Pinpoint the cell where the given text exists, returning its [x, y] midpoint coordinate. 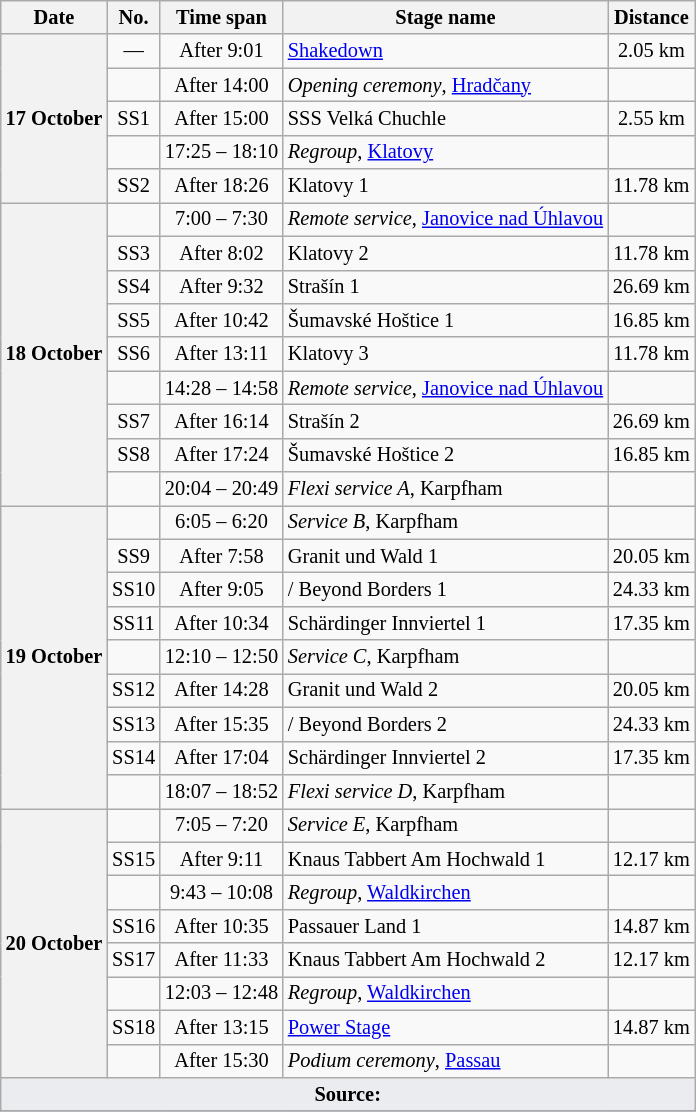
Klatovy 1 [446, 186]
20 October [54, 942]
17 October [54, 118]
SS3 [134, 253]
Power Stage [446, 1027]
Strašín 1 [446, 287]
Date [54, 17]
Schärdinger Innviertel 2 [446, 758]
SS18 [134, 1027]
After 15:30 [222, 1061]
17:25 – 18:10 [222, 152]
/ Beyond Borders 1 [446, 589]
After 14:28 [222, 690]
Source: [348, 1094]
20:04 – 20:49 [222, 489]
After 15:35 [222, 724]
SS13 [134, 724]
SS8 [134, 455]
— [134, 51]
SS15 [134, 859]
SS6 [134, 354]
Klatovy 3 [446, 354]
SS7 [134, 421]
6:05 – 6:20 [222, 522]
Time span [222, 17]
Podium ceremony, Passau [446, 1061]
After 17:04 [222, 758]
Regroup, Klatovy [446, 152]
Flexi service A, Karpfham [446, 489]
Granit und Wald 2 [446, 690]
Flexi service D, Karpfham [446, 791]
After 9:32 [222, 287]
After 9:05 [222, 589]
2.05 km [652, 51]
Šumavské Hoštice 2 [446, 455]
Strašín 2 [446, 421]
After 10:42 [222, 320]
7:00 – 7:30 [222, 219]
SS2 [134, 186]
Knaus Tabbert Am Hochwald 1 [446, 859]
SS4 [134, 287]
After 18:26 [222, 186]
18:07 – 18:52 [222, 791]
Šumavské Hoštice 1 [446, 320]
Knaus Tabbert Am Hochwald 2 [446, 960]
12:03 – 12:48 [222, 993]
After 14:00 [222, 85]
Passauer Land 1 [446, 926]
/ Beyond Borders 2 [446, 724]
Klatovy 2 [446, 253]
After 16:14 [222, 421]
12:10 – 12:50 [222, 657]
Distance [652, 17]
Schärdinger Innviertel 1 [446, 623]
9:43 – 10:08 [222, 892]
SS9 [134, 556]
SS17 [134, 960]
SS16 [134, 926]
After 15:00 [222, 118]
SS5 [134, 320]
After 8:02 [222, 253]
19 October [54, 656]
Stage name [446, 17]
SSS Velká Chuchle [446, 118]
SS14 [134, 758]
SS1 [134, 118]
2.55 km [652, 118]
Shakedown [446, 51]
7:05 – 7:20 [222, 825]
SS12 [134, 690]
After 9:11 [222, 859]
After 7:58 [222, 556]
After 13:11 [222, 354]
Service C, Karpfham [446, 657]
Service E, Karpfham [446, 825]
SS11 [134, 623]
After 11:33 [222, 960]
No. [134, 17]
After 10:34 [222, 623]
Opening ceremony, Hradčany [446, 85]
After 13:15 [222, 1027]
Service B, Karpfham [446, 522]
After 17:24 [222, 455]
Granit und Wald 1 [446, 556]
SS10 [134, 589]
After 9:01 [222, 51]
18 October [54, 354]
After 10:35 [222, 926]
14:28 – 14:58 [222, 388]
